Locate the cell with the specified text and output its (X, Y) center coordinate. 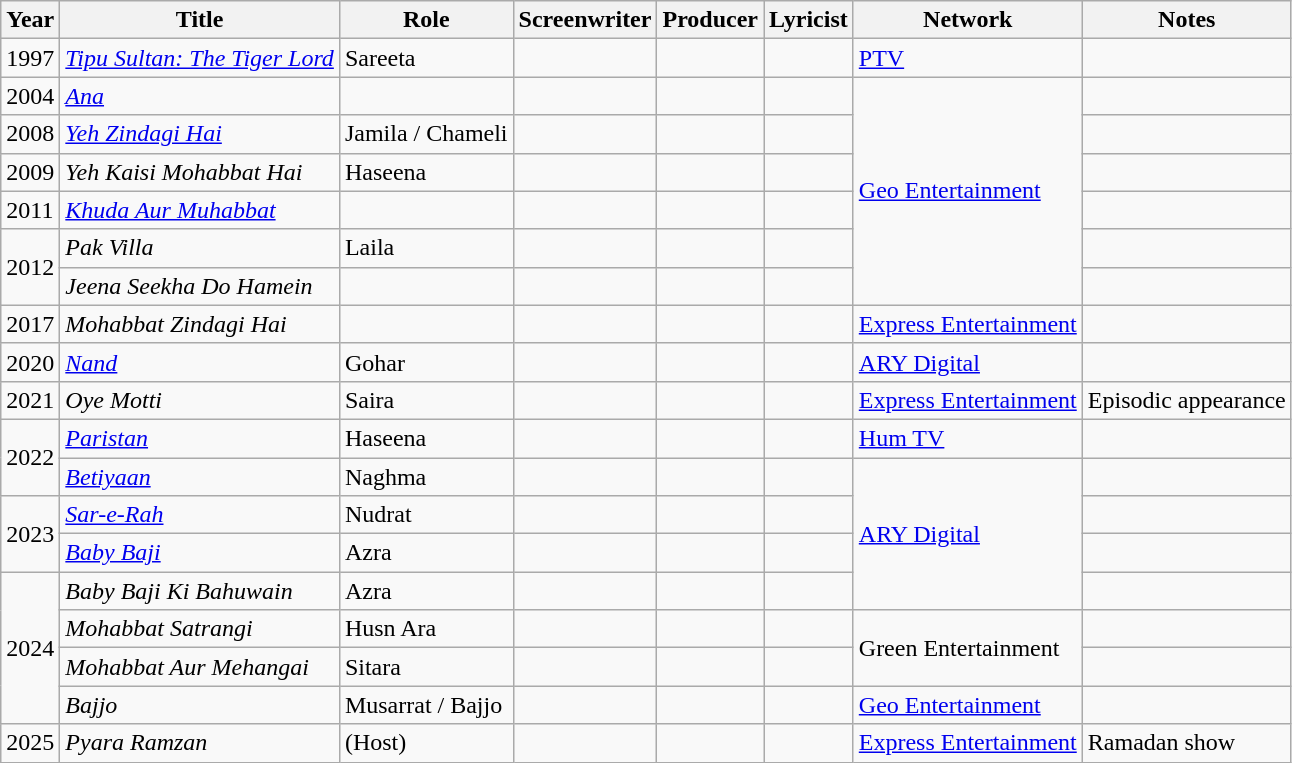
Paristan (200, 438)
Title (200, 20)
1997 (30, 58)
2021 (30, 400)
Saira (426, 400)
Green Entertainment (968, 648)
2004 (30, 96)
2023 (30, 534)
Yeh Kaisi Mohabbat Hai (200, 172)
2011 (30, 210)
2017 (30, 324)
Nudrat (426, 515)
2025 (30, 743)
Mohabbat Aur Mehangai (200, 667)
Sar-e-Rah (200, 515)
Mohabbat Satrangi (200, 629)
Musarrat / Bajjo (426, 705)
Screenwriter (585, 20)
Jeena Seekha Do Hamein (200, 286)
Yeh Zindagi Hai (200, 134)
2022 (30, 457)
2012 (30, 267)
Betiyaan (200, 477)
Hum TV (968, 438)
Baby Baji (200, 553)
Nand (200, 362)
2008 (30, 134)
Jamila / Chameli (426, 134)
2024 (30, 648)
Baby Baji Ki Bahuwain (200, 591)
Tipu Sultan: The Tiger Lord (200, 58)
PTV (968, 58)
Sitara (426, 667)
Producer (710, 20)
Laila (426, 248)
Mohabbat Zindagi Hai (200, 324)
Naghma (426, 477)
Khuda Aur Muhabbat (200, 210)
Husn Ara (426, 629)
Bajjo (200, 705)
Pak Villa (200, 248)
Oye Motti (200, 400)
Ramadan show (1186, 743)
(Host) (426, 743)
2009 (30, 172)
Sareeta (426, 58)
Lyricist (809, 20)
2020 (30, 362)
Role (426, 20)
Episodic appearance (1186, 400)
Pyara Ramzan (200, 743)
Year (30, 20)
Gohar (426, 362)
Network (968, 20)
Ana (200, 96)
Notes (1186, 20)
